Extract the [x, y] coordinate from the center of the cell holding the provided text.  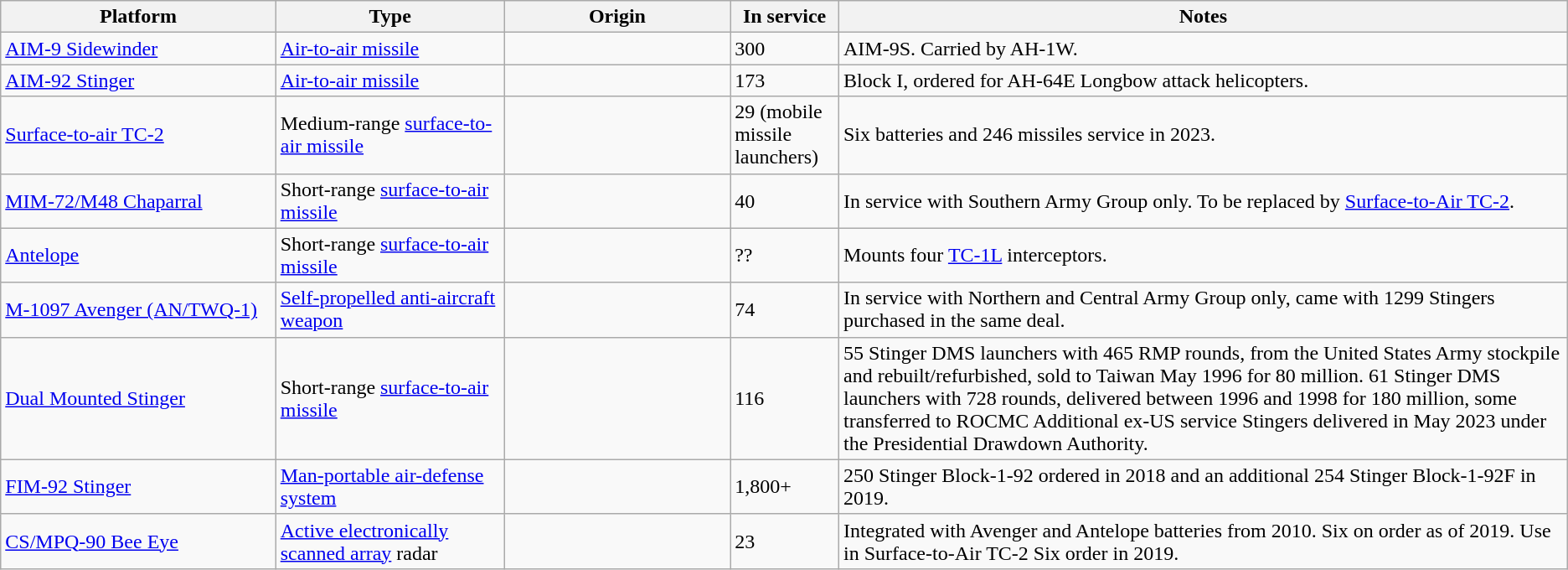
1,800+ [785, 486]
Surface-to-air TC-2 [138, 135]
AIM-9 Sidewinder [138, 49]
In service with Southern Army Group only. To be replaced by Surface-to-Air TC-2. [1203, 201]
AIM-9S. Carried by AH-1W. [1203, 49]
Dual Mounted Stinger [138, 398]
In service [785, 17]
173 [785, 80]
In service with Northern and Central Army Group only, came with 1299 Stingers purchased in the same deal. [1203, 310]
Platform [138, 17]
CS/MPQ-90 Bee Eye [138, 541]
116 [785, 398]
23 [785, 541]
Integrated with Avenger and Antelope batteries from 2010. Six on order as of 2019. Use in Surface-to-Air TC-2 Six order in 2019. [1203, 541]
Active electronically scanned array radar [390, 541]
300 [785, 49]
Man-portable air-defense system [390, 486]
MIM-72/M48 Chaparral [138, 201]
40 [785, 201]
Block I, ordered for AH-64E Longbow attack helicopters. [1203, 80]
Mounts four TC-1L interceptors. [1203, 255]
AIM-92 Stinger [138, 80]
Antelope [138, 255]
Medium-range surface-to-air missile [390, 135]
Type [390, 17]
M-1097 Avenger (AN/TWQ-1) [138, 310]
29 (mobile missile launchers) [785, 135]
Self-propelled anti-aircraft weapon [390, 310]
FIM-92 Stinger [138, 486]
250 Stinger Block-1-92 ordered in 2018 and an additional 254 Stinger Block-1-92F in 2019. [1203, 486]
Six batteries and 246 missiles service in 2023. [1203, 135]
?? [785, 255]
Origin [616, 17]
74 [785, 310]
Notes [1203, 17]
